From the cell containing the given text, extract its center point as (x, y) coordinate. 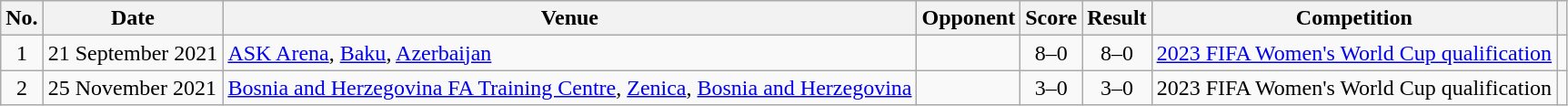
1 (22, 53)
Date (133, 18)
ASK Arena, Baku, Azerbaijan (569, 53)
Result (1117, 18)
No. (22, 18)
Venue (569, 18)
Competition (1354, 18)
Score (1051, 18)
Opponent (969, 18)
25 November 2021 (133, 88)
21 September 2021 (133, 53)
Bosnia and Herzegovina FA Training Centre, Zenica, Bosnia and Herzegovina (569, 88)
2 (22, 88)
